Provide the (x, y) coordinate of the cell's center where the given text is located.  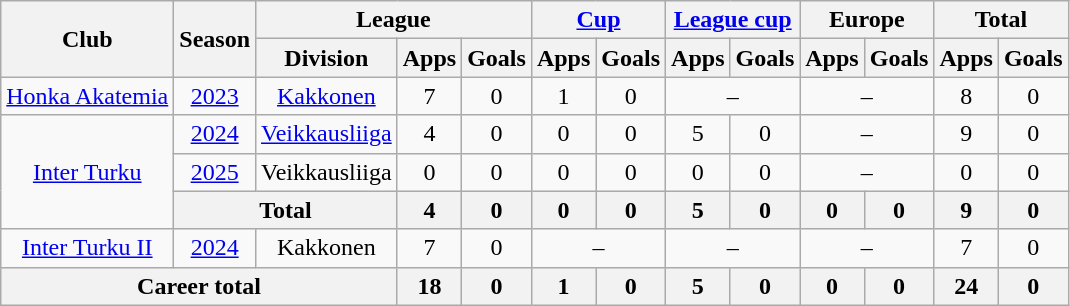
2023 (215, 96)
Honka Akatemia (88, 96)
Cup (598, 20)
League (394, 20)
Inter Turku (88, 172)
Inter Turku II (88, 248)
24 (966, 286)
18 (429, 286)
2025 (215, 172)
League cup (733, 20)
Europe (867, 20)
Club (88, 39)
Career total (199, 286)
8 (966, 96)
Season (215, 39)
Division (327, 58)
